Locate the cell with the specified text and output its [x, y] center coordinate. 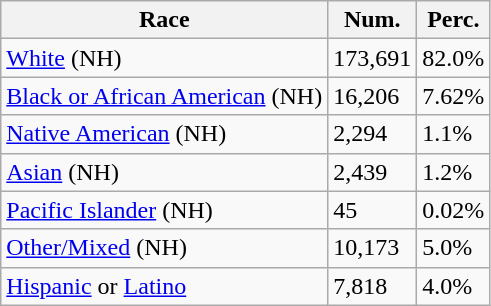
10,173 [372, 248]
0.02% [454, 210]
1.2% [454, 172]
Asian (NH) [164, 172]
82.0% [454, 58]
Race [164, 20]
45 [372, 210]
Other/Mixed (NH) [164, 248]
7.62% [454, 96]
1.1% [454, 134]
2,294 [372, 134]
16,206 [372, 96]
4.0% [454, 286]
Num. [372, 20]
White (NH) [164, 58]
2,439 [372, 172]
Hispanic or Latino [164, 286]
Native American (NH) [164, 134]
7,818 [372, 286]
Perc. [454, 20]
5.0% [454, 248]
173,691 [372, 58]
Black or African American (NH) [164, 96]
Pacific Islander (NH) [164, 210]
